Return the (x, y) coordinate for the center point of the cell that contains the specified text.  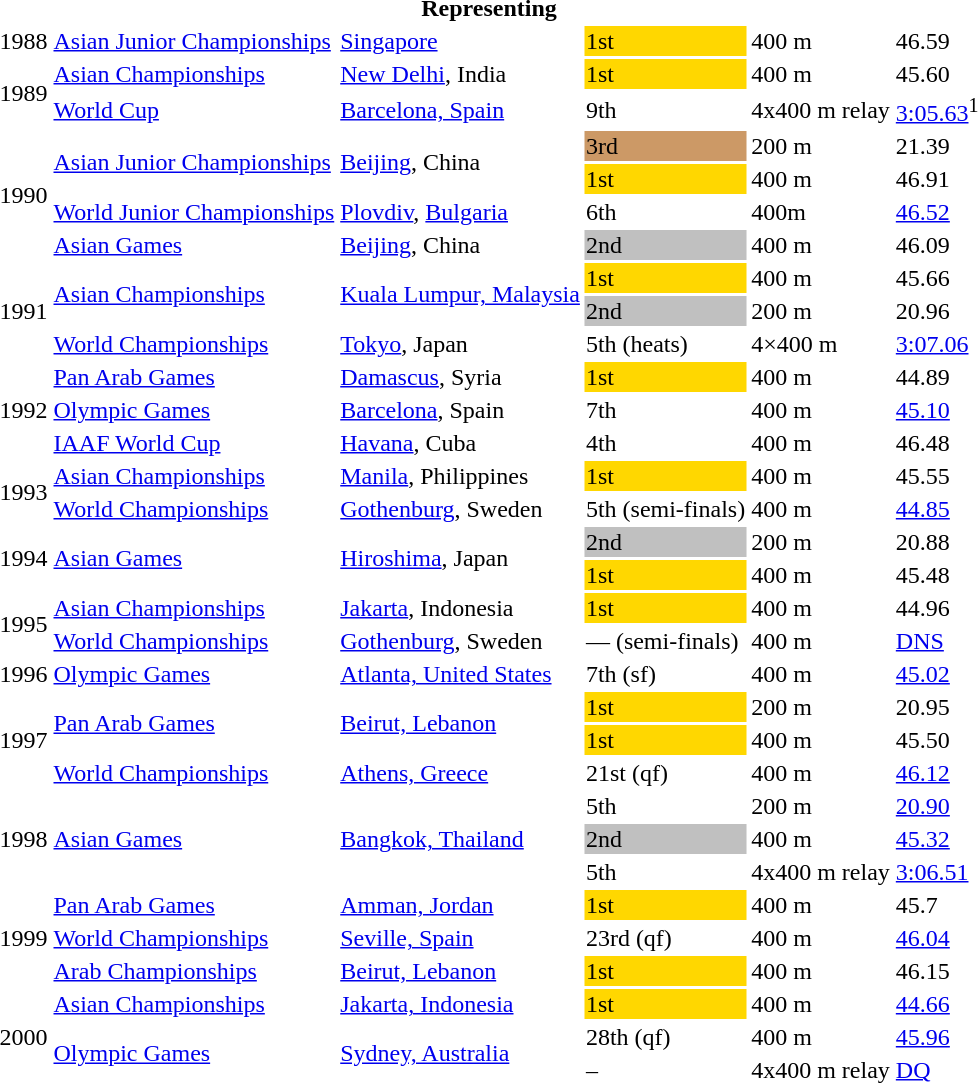
Hiroshima, Japan (460, 558)
IAAF World Cup (194, 443)
Havana, Cuba (460, 443)
Athens, Greece (460, 773)
World Junior Championships (194, 212)
Kuala Lumpur, Malaysia (460, 294)
Amman, Jordan (460, 905)
Plovdiv, Bulgaria (460, 212)
400m (821, 212)
Tokyo, Japan (460, 344)
Atlanta, United States (460, 674)
— (semi-finals) (665, 641)
Seville, Spain (460, 938)
7th (sf) (665, 674)
5th (semi-finals) (665, 509)
4×400 m (821, 344)
Manila, Philippines (460, 476)
9th (665, 110)
New Delhi, India (460, 74)
Damascus, Syria (460, 377)
6th (665, 212)
3rd (665, 146)
28th (qf) (665, 1037)
Singapore (460, 41)
World Cup (194, 110)
5th (heats) (665, 344)
21st (qf) (665, 773)
Arab Championships (194, 971)
4th (665, 443)
7th (665, 410)
23rd (qf) (665, 938)
Bangkok, Thailand (460, 839)
